Scan for the cell matching the given text and deliver its (X, Y) coordinate at center. 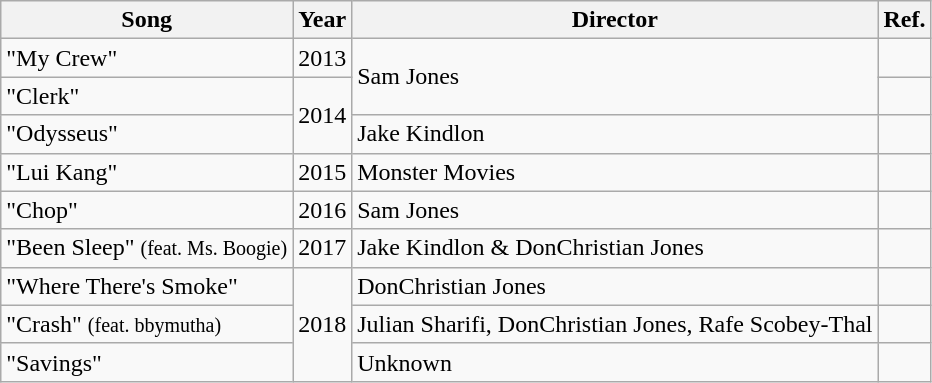
"Odysseus" (147, 134)
Jake Kindlon (615, 134)
2017 (322, 248)
Song (147, 20)
"Chop" (147, 210)
"Savings" (147, 362)
"My Crew" (147, 58)
"Lui Kang" (147, 172)
2016 (322, 210)
DonChristian Jones (615, 286)
2015 (322, 172)
Julian Sharifi, DonChristian Jones, Rafe Scobey-Thal (615, 324)
Monster Movies (615, 172)
Unknown (615, 362)
Jake Kindlon & DonChristian Jones (615, 248)
2013 (322, 58)
2014 (322, 115)
2018 (322, 324)
"Crash" (feat. bbymutha) (147, 324)
"Clerk" (147, 96)
Director (615, 20)
"Where There's Smoke" (147, 286)
"Been Sleep" (feat. Ms. Boogie) (147, 248)
Ref. (904, 20)
Year (322, 20)
